Search for the cell housing the specified text and yield its [X, Y] center coordinate. 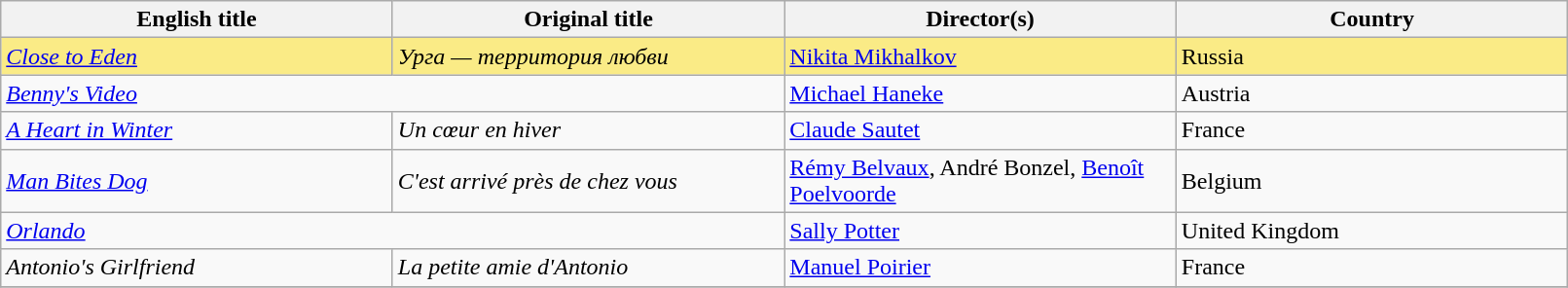
Sally Potter [981, 231]
Director(s) [981, 19]
Close to Eden [197, 56]
Orlando [393, 231]
Un cœur en hiver [588, 130]
Antonio's Girlfriend [197, 268]
Rémy Belvaux, André Bonzel, Benoît Poelvoorde [981, 181]
Belgium [1372, 181]
Austria [1372, 93]
Michael Haneke [981, 93]
United Kingdom [1372, 231]
Claude Sautet [981, 130]
Benny's Video [393, 93]
Manuel Poirier [981, 268]
La petite amie d'Antonio [588, 268]
Nikita Mikhalkov [981, 56]
A Heart in Winter [197, 130]
C'est arrivé près de chez vous [588, 181]
English title [197, 19]
Country [1372, 19]
Урга — территория любви [588, 56]
Russia [1372, 56]
Man Bites Dog [197, 181]
Original title [588, 19]
